Identify which cell holds the provided text, then report its (X, Y) central coordinate. 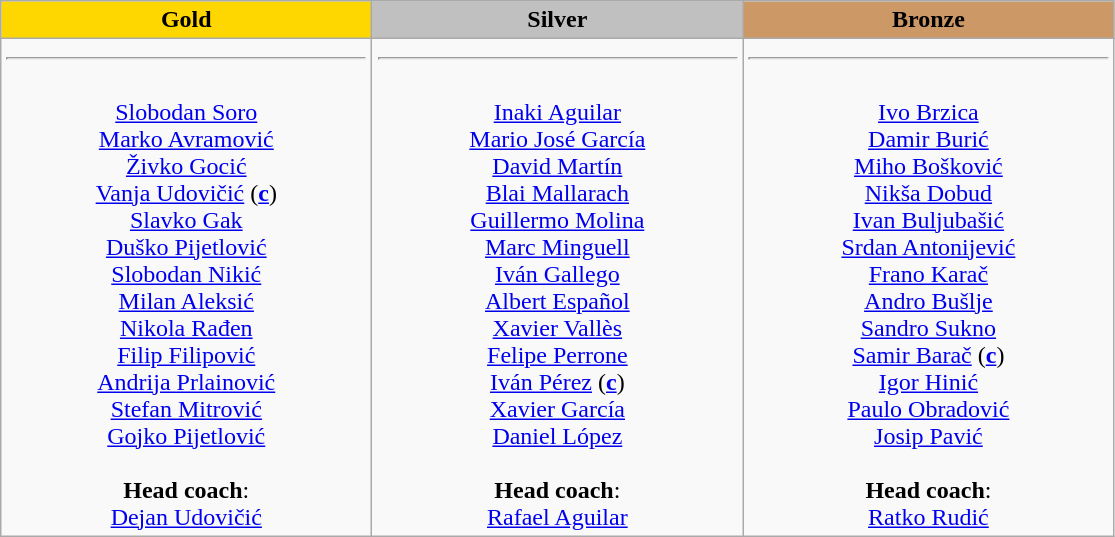
Gold (186, 20)
Bronze (928, 20)
Silver (558, 20)
